Scan for the cell matching the given text and deliver its [X, Y] coordinate at center. 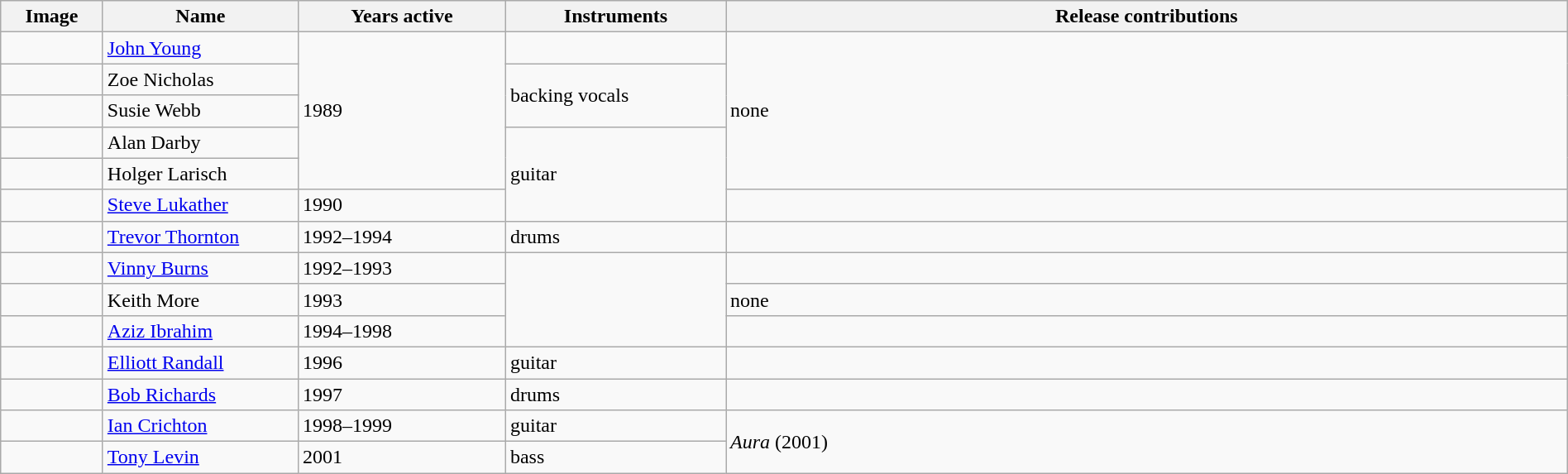
1989 [402, 111]
Instruments [615, 17]
2001 [402, 457]
1997 [402, 395]
backing vocals [615, 95]
1992–1994 [402, 237]
Alan Darby [200, 142]
Zoe Nicholas [200, 79]
1998–1999 [402, 426]
Release contributions [1147, 17]
Aziz Ibrahim [200, 331]
1993 [402, 299]
Name [200, 17]
1990 [402, 205]
John Young [200, 48]
Holger Larisch [200, 174]
1996 [402, 362]
Susie Webb [200, 111]
Elliott Randall [200, 362]
bass [615, 457]
1994–1998 [402, 331]
Vinny Burns [200, 268]
Aura (2001) [1147, 442]
1992–1993 [402, 268]
Image [52, 17]
Years active [402, 17]
Trevor Thornton [200, 237]
Tony Levin [200, 457]
Steve Lukather [200, 205]
Keith More [200, 299]
Bob Richards [200, 395]
Ian Crichton [200, 426]
